Determine the [X, Y] coordinate at the center of the cell enclosing the given text.  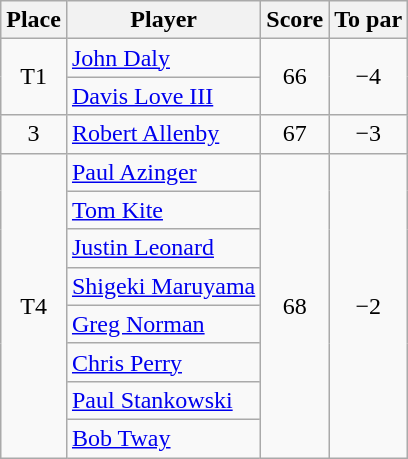
Bob Tway [163, 438]
−2 [368, 305]
John Daly [163, 58]
Davis Love III [163, 96]
T4 [34, 305]
68 [295, 305]
Justin Leonard [163, 248]
Chris Perry [163, 362]
T1 [34, 77]
Paul Azinger [163, 172]
67 [295, 134]
−4 [368, 77]
3 [34, 134]
−3 [368, 134]
Score [295, 20]
Shigeki Maruyama [163, 286]
Robert Allenby [163, 134]
Player [163, 20]
To par [368, 20]
Place [34, 20]
Tom Kite [163, 210]
Greg Norman [163, 324]
66 [295, 77]
Paul Stankowski [163, 400]
